Capture the cell that displays the provided text and extract its [x, y] central coordinate. 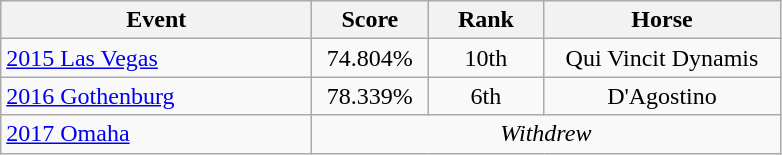
Qui Vincit Dynamis [662, 58]
Withdrew [546, 134]
Score [370, 20]
78.339% [370, 96]
Rank [486, 20]
10th [486, 58]
Horse [662, 20]
74.804% [370, 58]
2015 Las Vegas [156, 58]
D'Agostino [662, 96]
Event [156, 20]
2016 Gothenburg [156, 96]
2017 Omaha [156, 134]
6th [486, 96]
